Capture the cell that displays the provided text and extract its [X, Y] central coordinate. 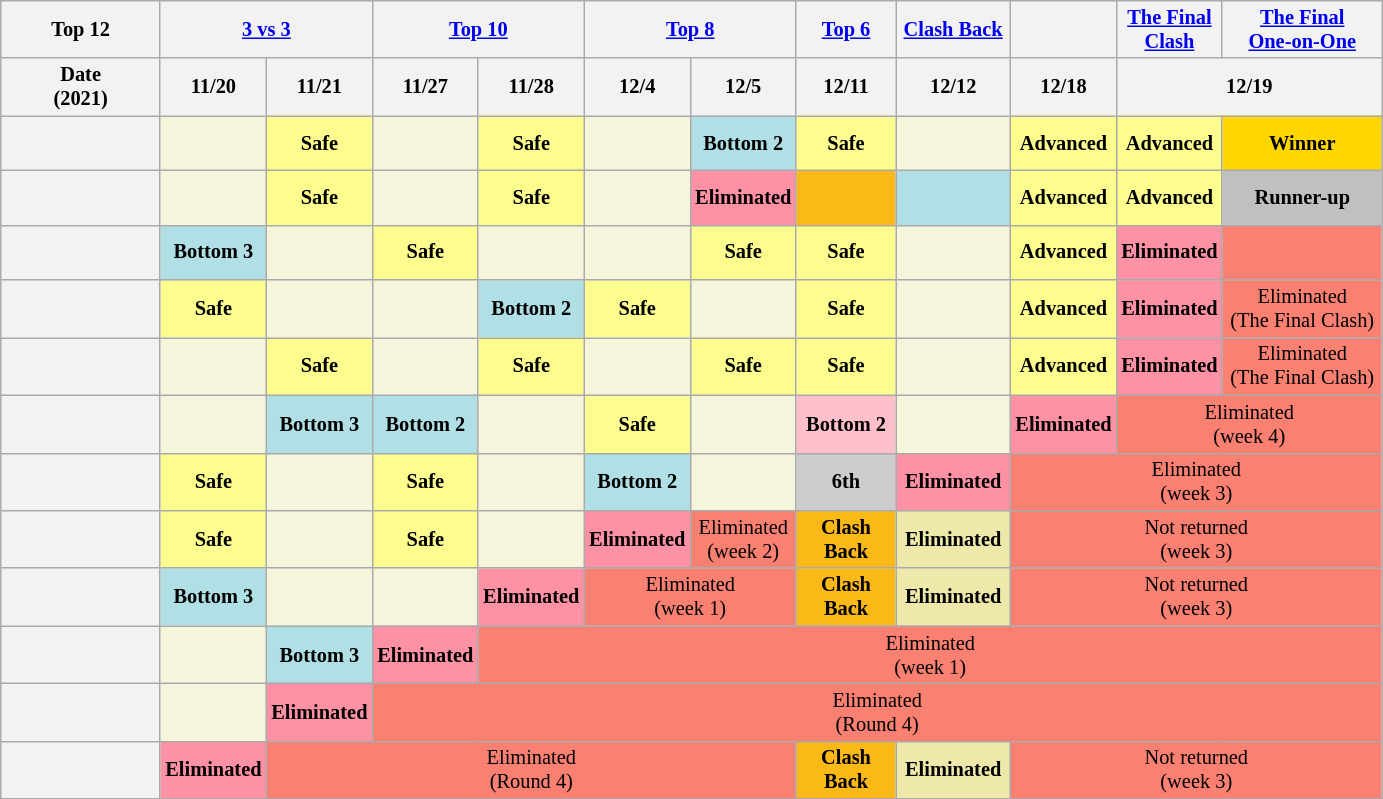
12/4 [637, 87]
The Final Clash [1169, 29]
12/12 [954, 87]
12/11 [846, 87]
12/5 [743, 87]
Runner-up [1302, 198]
The FinalOne-on-One [1302, 29]
11/28 [531, 87]
Eliminated(week 3) [1196, 482]
Top 12 [81, 29]
Eliminated(week 4) [1249, 424]
Top 8 [690, 29]
Top 10 [478, 29]
11/27 [425, 87]
12/18 [1063, 87]
Date(2021) [81, 87]
Winner [1302, 144]
3 vs 3 [266, 29]
11/20 [213, 87]
11/21 [319, 87]
12/19 [1249, 87]
Top 6 [846, 29]
6th [846, 482]
Eliminated(week 2) [743, 539]
